Capture the cell that displays the provided text and extract its [X, Y] central coordinate. 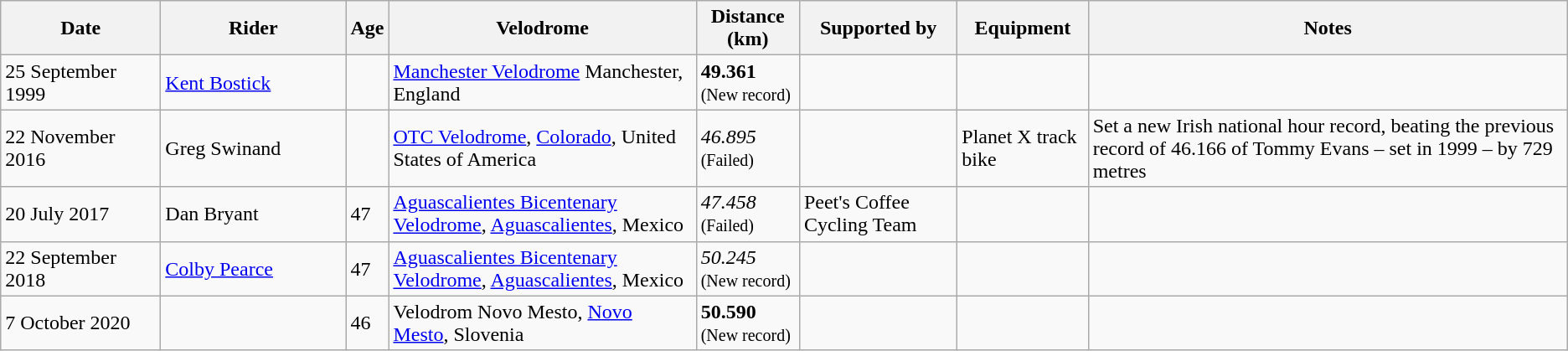
Set a new Irish national hour record, beating the previous record of 46.166 of Tommy Evans – set in 1999 – by 729 metres [1328, 148]
25 September 1999 [80, 82]
Kent Bostick [253, 82]
Supported by [878, 28]
20 July 2017 [80, 214]
Velodrom Novo Mesto, Novo Mesto, Slovenia [543, 323]
7 October 2020 [80, 323]
47.458(Failed) [747, 214]
22 November 2016 [80, 148]
50.590(New record) [747, 323]
Notes [1328, 28]
46 [367, 323]
Date [80, 28]
49.361(New record) [747, 82]
Rider [253, 28]
46.895(Failed) [747, 148]
Greg Swinand [253, 148]
Manchester Velodrome Manchester, England [543, 82]
Dan Bryant [253, 214]
50.245(New record) [747, 268]
Peet's Coffee Cycling Team [878, 214]
Equipment [1023, 28]
OTC Velodrome, Colorado, United States of America [543, 148]
Distance (km) [747, 28]
22 September 2018 [80, 268]
Age [367, 28]
Velodrome [543, 28]
Planet X track bike [1023, 148]
Colby Pearce [253, 268]
